Extract the [X, Y] coordinate from the center of the cell holding the provided text.  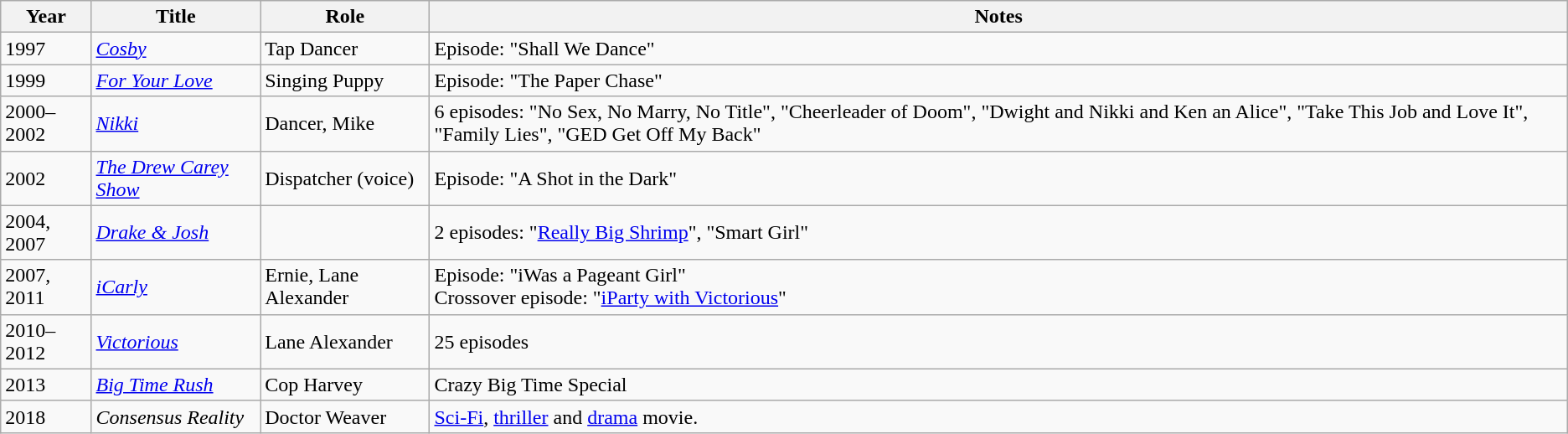
The Drew Carey Show [176, 178]
Cosby [176, 49]
Dispatcher (voice) [345, 178]
2002 [46, 178]
Notes [998, 17]
1997 [46, 49]
2013 [46, 385]
Episode: "Shall We Dance" [998, 49]
Cop Harvey [345, 385]
Victorious [176, 342]
Nikki [176, 124]
Episode: "The Paper Chase" [998, 80]
Big Time Rush [176, 385]
2000–2002 [46, 124]
25 episodes [998, 342]
Doctor Weaver [345, 416]
Dancer, Mike [345, 124]
Episode: "A Shot in the Dark" [998, 178]
Title [176, 17]
Crazy Big Time Special [998, 385]
Role [345, 17]
Singing Puppy [345, 80]
Tap Dancer [345, 49]
For Your Love [176, 80]
2004, 2007 [46, 233]
iCarly [176, 287]
Consensus Reality [176, 416]
Episode: "iWas a Pageant Girl"Crossover episode: "iParty with Victorious" [998, 287]
2007, 2011 [46, 287]
2 episodes: "Really Big Shrimp", "Smart Girl" [998, 233]
Lane Alexander [345, 342]
2010–2012 [46, 342]
Sci-Fi, thriller and drama movie. [998, 416]
Ernie, Lane Alexander [345, 287]
Year [46, 17]
2018 [46, 416]
1999 [46, 80]
Drake & Josh [176, 233]
